Search for the cell housing the specified text and yield its (X, Y) center coordinate. 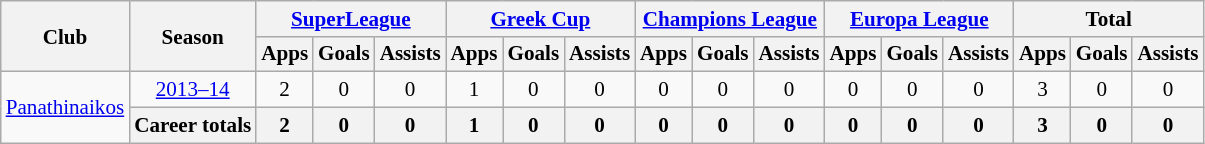
Panathinaikos (65, 108)
Total (1108, 18)
Greek Cup (540, 18)
Club (65, 36)
Season (192, 36)
Champions League (730, 18)
Career totals (192, 124)
SuperLeague (350, 18)
2013–14 (192, 90)
Europa League (920, 18)
